Find where the given text appears and provide that cell's center as (X, Y) coordinate. 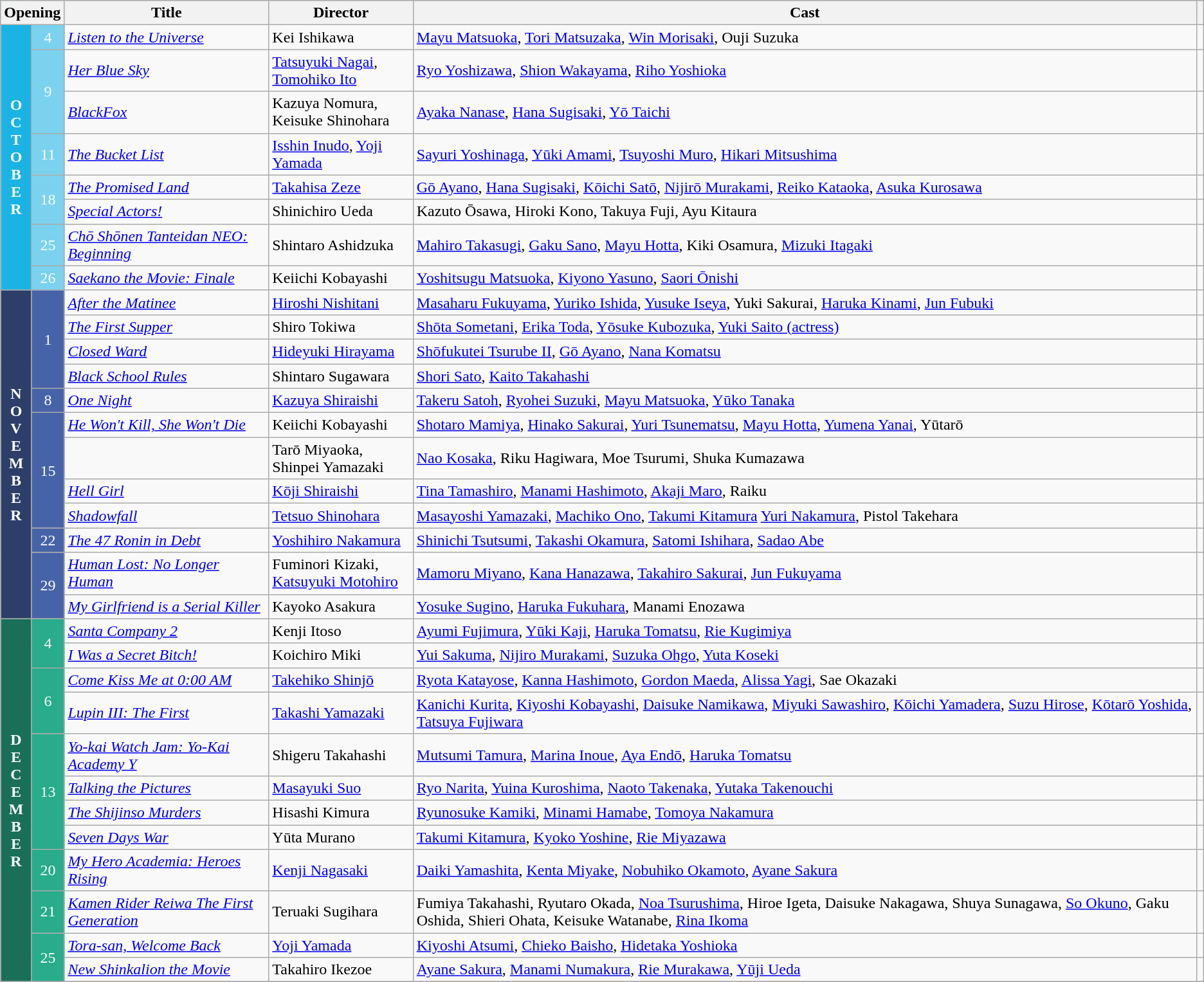
New Shinkalion the Movie (167, 970)
Mutsumi Tamura, Marina Inoue, Aya Endō, Haruka Tomatsu (805, 755)
Gō Ayano, Hana Sugisaki, Kōichi Satō, Nijirō Murakami, Reiko Kataoka, Asuka Kurosawa (805, 187)
OCTOBER (17, 158)
Closed Ward (167, 351)
Koichiro Miki (341, 655)
Shiro Tokiwa (341, 327)
Takumi Kitamura, Kyoko Yoshine, Rie Miyazawa (805, 837)
Shōta Sometani, Erika Toda, Yōsuke Kubozuka, Yuki Saito (actress) (805, 327)
Kanichi Kurita, Kiyoshi Kobayashi, Daisuke Namikawa, Miyuki Sawashiro, Kōichi Yamadera, Suzu Hirose, Kōtarō Yoshida, Tatsuya Fujiwara (805, 713)
Kayoko Asakura (341, 606)
Nao Kosaka, Riku Hagiwara, Moe Tsurumi, Shuka Kumazawa (805, 458)
Tarō Miyaoka, Shinpei Yamazaki (341, 458)
Ayaka Nanase, Hana Sugisaki, Yō Taichi (805, 112)
Mahiro Takasugi, Gaku Sano, Mayu Hotta, Kiki Osamura, Mizuki Itagaki (805, 244)
20 (48, 871)
21 (48, 912)
1 (48, 339)
Isshin Inudo, Yoji Yamada (341, 154)
Mamoru Miyano, Kana Hanazawa, Takahiro Sakurai, Jun Fukuyama (805, 574)
Masayoshi Yamazaki, Machiko Ono, Takumi Kitamura Yuri Nakamura, Pistol Takehara (805, 516)
BlackFox (167, 112)
Title (167, 13)
Kazuya Nomura, Keisuke Shinohara (341, 112)
6 (48, 701)
Ayane Sakura, Manami Numakura, Rie Murakawa, Yūji Ueda (805, 970)
Opening (32, 13)
Takeru Satoh, Ryohei Suzuki, Mayu Matsuoka, Yūko Tanaka (805, 401)
Yosuke Sugino, Haruka Fukuhara, Manami Enozawa (805, 606)
Black School Rules (167, 376)
Talking the Pictures (167, 788)
Daiki Yamashita, Kenta Miyake, Nobuhiko Okamoto, Ayane Sakura (805, 871)
The Bucket List (167, 154)
Tatsuyuki Nagai, Tomohiko Ito (341, 71)
Tora-san, Welcome Back (167, 945)
Kamen Rider Reiwa The First Generation (167, 912)
Yoji Yamada (341, 945)
8 (48, 401)
Sayuri Yoshinaga, Yūki Amami, Tsuyoshi Muro, Hikari Mitsushima (805, 154)
Masayuki Suo (341, 788)
Kazuya Shiraishi (341, 401)
Hisashi Kimura (341, 812)
Hideyuki Hirayama (341, 351)
Kenji Itoso (341, 631)
18 (48, 199)
Cast (805, 13)
Shori Sato, Kaito Takahashi (805, 376)
Ayumi Fujimura, Yūki Kaji, Haruka Tomatsu, Rie Kugimiya (805, 631)
Shadowfall (167, 516)
Come Kiss Me at 0:00 AM (167, 680)
Saekano the Movie: Finale (167, 278)
Takahisa Zeze (341, 187)
Shintaro Sugawara (341, 376)
Ryota Katayose, Kanna Hashimoto, Gordon Maeda, Alissa Yagi, Sae Okazaki (805, 680)
15 (48, 471)
The Promised Land (167, 187)
Hell Girl (167, 491)
22 (48, 540)
Yui Sakuma, Nijiro Murakami, Suzuka Ohgo, Yuta Koseki (805, 655)
Shōfukutei Tsurube II, Gō Ayano, Nana Komatsu (805, 351)
He Won't Kill, She Won't Die (167, 425)
Tina Tamashiro, Manami Hashimoto, Akaji Maro, Raiku (805, 491)
Listen to the Universe (167, 37)
I Was a Secret Bitch! (167, 655)
One Night (167, 401)
Ryunosuke Kamiki, Minami Hamabe, Tomoya Nakamura (805, 812)
The 47 Ronin in Debt (167, 540)
The First Supper (167, 327)
Seven Days War (167, 837)
9 (48, 91)
Takahiro Ikezoe (341, 970)
Yo-kai Watch Jam: Yo-Kai Academy Y (167, 755)
DECEMBER (17, 800)
Special Actors! (167, 212)
Yūta Murano (341, 837)
13 (48, 791)
29 (48, 585)
My Hero Academia: Heroes Rising (167, 871)
Yoshihiro Nakamura (341, 540)
Santa Company 2 (167, 631)
Chō Shōnen Tanteidan NEO: Beginning (167, 244)
Director (341, 13)
Takashi Yamazaki (341, 713)
Hiroshi Nishitani (341, 302)
After the Matinee (167, 302)
Shigeru Takahashi (341, 755)
NOVEMBER (17, 454)
11 (48, 154)
Teruaki Sugihara (341, 912)
Takehiko Shinjō (341, 680)
Fuminori Kizaki, Katsuyuki Motohiro (341, 574)
Shintaro Ashidzuka (341, 244)
Kei Ishikawa (341, 37)
Shotaro Mamiya, Hinako Sakurai, Yuri Tsunematsu, Mayu Hotta, Yumena Yanai, Yūtarō (805, 425)
The Shijinso Murders (167, 812)
Shinichiro Ueda (341, 212)
Ryo Yoshizawa, Shion Wakayama, Riho Yoshioka (805, 71)
Her Blue Sky (167, 71)
Masaharu Fukuyama, Yuriko Ishida, Yusuke Iseya, Yuki Sakurai, Haruka Kinami, Jun Fubuki (805, 302)
Kazuto Ōsawa, Hiroki Kono, Takuya Fuji, Ayu Kitaura (805, 212)
Human Lost: No Longer Human (167, 574)
Shinichi Tsutsumi, Takashi Okamura, Satomi Ishihara, Sadao Abe (805, 540)
Mayu Matsuoka, Tori Matsuzaka, Win Morisaki, Ouji Suzuka (805, 37)
Lupin III: The First (167, 713)
Tetsuo Shinohara (341, 516)
My Girlfriend is a Serial Killer (167, 606)
Ryo Narita, Yuina Kuroshima, Naoto Takenaka, Yutaka Takenouchi (805, 788)
Yoshitsugu Matsuoka, Kiyono Yasuno, Saori Ōnishi (805, 278)
Kiyoshi Atsumi, Chieko Baisho, Hidetaka Yoshioka (805, 945)
Kenji Nagasaki (341, 871)
26 (48, 278)
Kōji Shiraishi (341, 491)
